From the cell containing the given text, extract its center point as [x, y] coordinate. 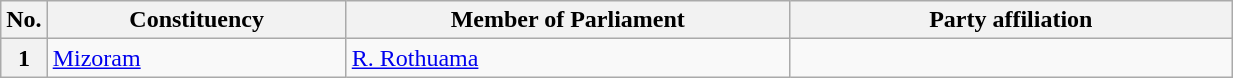
Constituency [196, 20]
R. Rothuama [568, 58]
Party affiliation [1010, 20]
No. [24, 20]
Mizoram [196, 58]
1 [24, 58]
Member of Parliament [568, 20]
